Search for the cell housing the specified text and yield its (x, y) center coordinate. 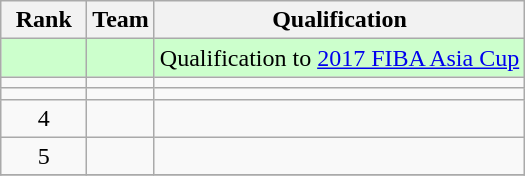
Qualification to 2017 FIBA Asia Cup (339, 58)
4 (44, 118)
Rank (44, 20)
Team (121, 20)
Qualification (339, 20)
5 (44, 156)
